Search for the cell housing the specified text and yield its [x, y] center coordinate. 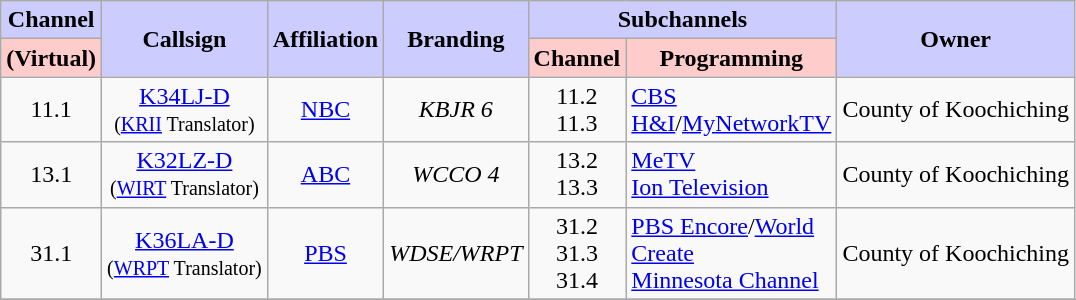
K36LA-D (WRPT Translator) [185, 253]
(Virtual) [52, 58]
K34LJ-D (KRII Translator) [185, 110]
Owner [956, 39]
PBS Encore/WorldCreateMinnesota Channel [732, 253]
13.213.3 [577, 174]
K32LZ-D (WIRT Translator) [185, 174]
Programming [732, 58]
Subchannels [682, 20]
CBSH&I/MyNetworkTV [732, 110]
WDSE/WRPT [456, 253]
31.1 [52, 253]
WCCO 4 [456, 174]
NBC [325, 110]
Callsign [185, 39]
ABC [325, 174]
11.211.3 [577, 110]
Branding [456, 39]
13.1 [52, 174]
MeTVIon Television [732, 174]
PBS [325, 253]
31.231.331.4 [577, 253]
11.1 [52, 110]
Affiliation [325, 39]
KBJR 6 [456, 110]
